Output the (x, y) coordinate of the center of the cell containing the given text.  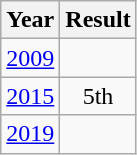
2019 (30, 134)
Year (30, 20)
Result (98, 20)
2009 (30, 58)
2015 (30, 96)
5th (98, 96)
